Return [x, y] of the center of cell containing provided text 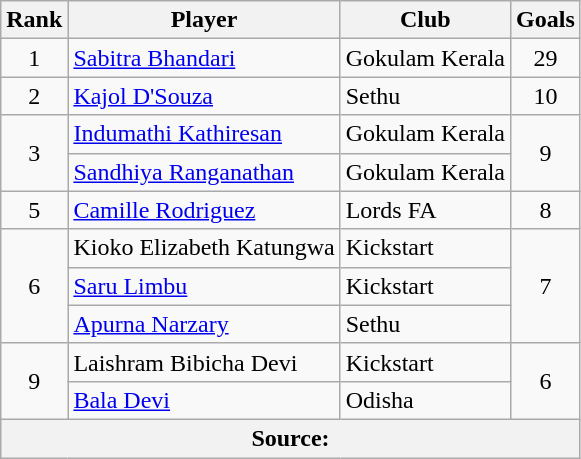
7 [546, 286]
Source: [291, 438]
Apurna Narzary [204, 324]
Laishram Bibicha Devi [204, 362]
Saru Limbu [204, 286]
Odisha [425, 400]
Sabitra Bhandari [204, 58]
Rank [34, 20]
5 [34, 210]
1 [34, 58]
Bala Devi [204, 400]
8 [546, 210]
29 [546, 58]
Goals [546, 20]
Lords FA [425, 210]
2 [34, 96]
Indumathi Kathiresan [204, 134]
Player [204, 20]
Club [425, 20]
Camille Rodriguez [204, 210]
Kioko Elizabeth Katungwa [204, 248]
Kajol D'Souza [204, 96]
10 [546, 96]
Sandhiya Ranganathan [204, 172]
3 [34, 153]
